Search for the cell housing the specified text and yield its (X, Y) center coordinate. 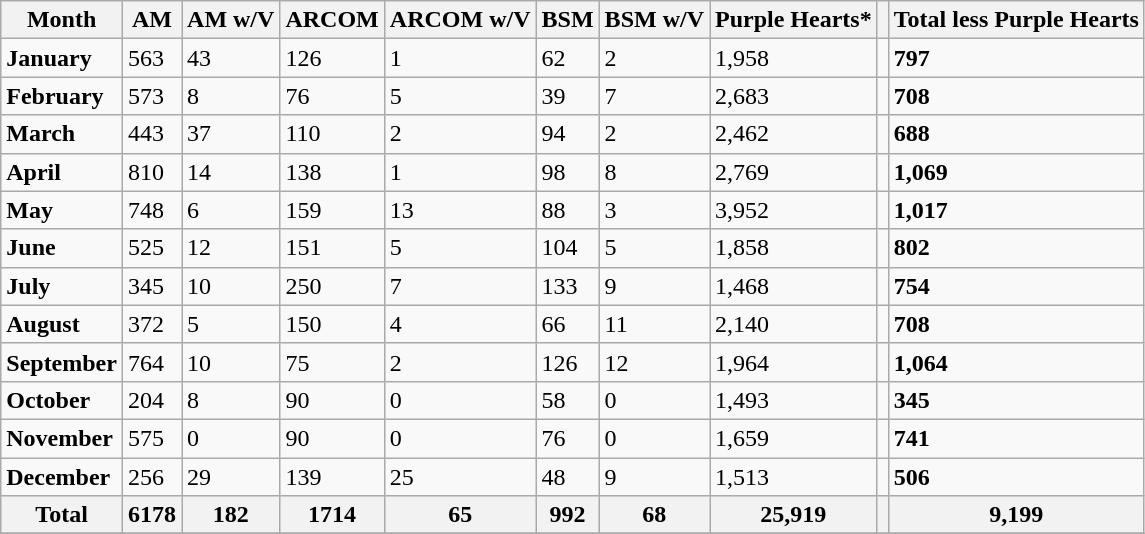
443 (152, 134)
ARCOM w/V (460, 20)
159 (332, 210)
September (62, 362)
3,952 (794, 210)
58 (568, 400)
13 (460, 210)
748 (152, 210)
62 (568, 58)
AM w/V (231, 20)
992 (568, 515)
1,493 (794, 400)
250 (332, 286)
66 (568, 324)
25 (460, 477)
1,468 (794, 286)
133 (568, 286)
151 (332, 248)
754 (1016, 286)
25,919 (794, 515)
1714 (332, 515)
Purple Hearts* (794, 20)
688 (1016, 134)
May (62, 210)
3 (654, 210)
1,513 (794, 477)
1,064 (1016, 362)
Month (62, 20)
2,462 (794, 134)
525 (152, 248)
1,069 (1016, 172)
104 (568, 248)
9,199 (1016, 515)
1,964 (794, 362)
802 (1016, 248)
372 (152, 324)
48 (568, 477)
37 (231, 134)
43 (231, 58)
October (62, 400)
204 (152, 400)
1,958 (794, 58)
741 (1016, 438)
December (62, 477)
563 (152, 58)
75 (332, 362)
139 (332, 477)
98 (568, 172)
ARCOM (332, 20)
11 (654, 324)
June (62, 248)
BSM (568, 20)
573 (152, 96)
810 (152, 172)
November (62, 438)
January (62, 58)
68 (654, 515)
4 (460, 324)
39 (568, 96)
575 (152, 438)
182 (231, 515)
6 (231, 210)
1,858 (794, 248)
Total (62, 515)
29 (231, 477)
88 (568, 210)
AM (152, 20)
94 (568, 134)
256 (152, 477)
138 (332, 172)
April (62, 172)
1,659 (794, 438)
July (62, 286)
BSM w/V (654, 20)
March (62, 134)
764 (152, 362)
6178 (152, 515)
506 (1016, 477)
797 (1016, 58)
1,017 (1016, 210)
14 (231, 172)
2,140 (794, 324)
February (62, 96)
Total less Purple Hearts (1016, 20)
August (62, 324)
2,683 (794, 96)
150 (332, 324)
2,769 (794, 172)
65 (460, 515)
110 (332, 134)
